For the text-containing cell, return its midpoint in (X, Y) coordinate format. 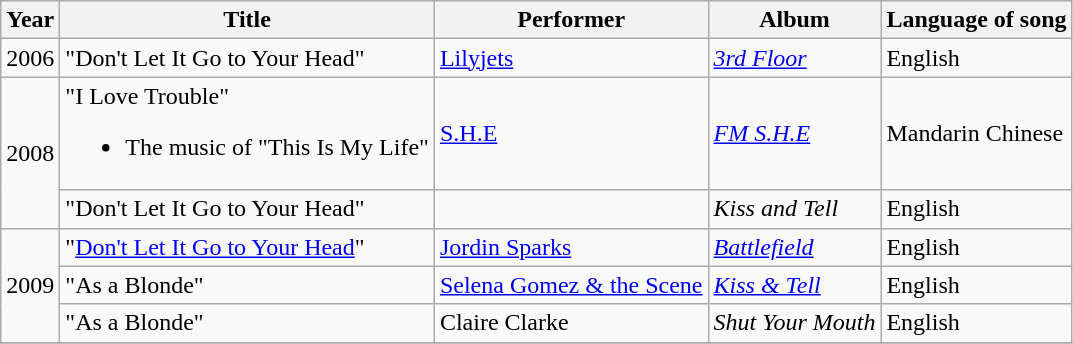
3rd Floor (794, 58)
Album (794, 20)
Kiss & Tell (794, 285)
Kiss and Tell (794, 209)
Selena Gomez & the Scene (571, 285)
Battlefield (794, 247)
Claire Clarke (571, 323)
2008 (30, 152)
Shut Your Mouth (794, 323)
"I Love Trouble"The music of "This Is My Life" (248, 134)
Year (30, 20)
Performer (571, 20)
Language of song (976, 20)
Mandarin Chinese (976, 134)
S.H.E (571, 134)
Jordin Sparks (571, 247)
2009 (30, 285)
Title (248, 20)
2006 (30, 58)
Lilyjets (571, 58)
FM S.H.E (794, 134)
